Locate the cell with the specified text and output its [X, Y] center coordinate. 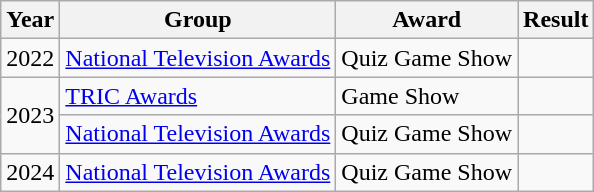
2024 [30, 172]
TRIC Awards [198, 96]
Group [198, 20]
Award [427, 20]
Game Show [427, 96]
Year [30, 20]
Result [556, 20]
2022 [30, 58]
2023 [30, 115]
